Detect which cell encompasses the target text, then output its [x, y] center coordinate. 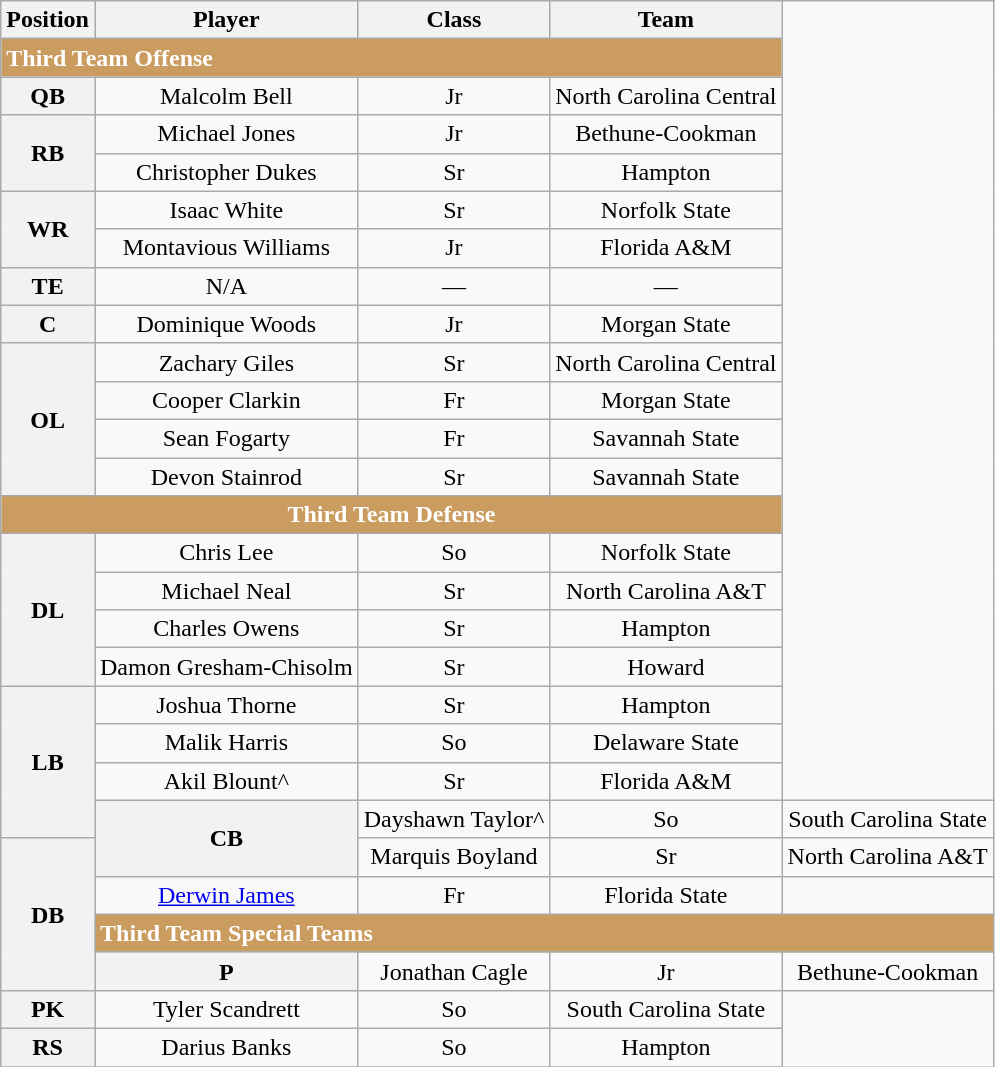
Chris Lee [226, 553]
Jonathan Cagle [454, 971]
Tyler Scandrett [226, 1009]
Cooper Clarkin [226, 400]
Montavious Williams [226, 248]
Marquis Boyland [454, 857]
N/A [226, 286]
Darius Banks [226, 1047]
Joshua Thorne [226, 705]
LB [48, 762]
Malcolm Bell [226, 96]
Position [48, 20]
Third Team Special Teams [544, 933]
Florida State [666, 895]
Malik Harris [226, 743]
Akil Blount^ [226, 781]
Third Team Offense [392, 58]
Michael Neal [226, 591]
DB [48, 914]
Damon Gresham-Chisolm [226, 667]
Michael Jones [226, 134]
Team [666, 20]
Player [226, 20]
Derwin James [226, 895]
RB [48, 153]
Dayshawn Taylor^ [454, 819]
WR [48, 229]
Sean Fogarty [226, 438]
Dominique Woods [226, 324]
Zachary Giles [226, 362]
Third Team Defense [392, 515]
PK [48, 1009]
Class [454, 20]
TE [48, 286]
Isaac White [226, 210]
Christopher Dukes [226, 172]
DL [48, 610]
Devon Stainrod [226, 477]
CB [226, 838]
P [226, 971]
Charles Owens [226, 629]
Howard [666, 667]
RS [48, 1047]
Delaware State [666, 743]
QB [48, 96]
C [48, 324]
OL [48, 419]
